Return [X, Y] of the center of cell containing provided text 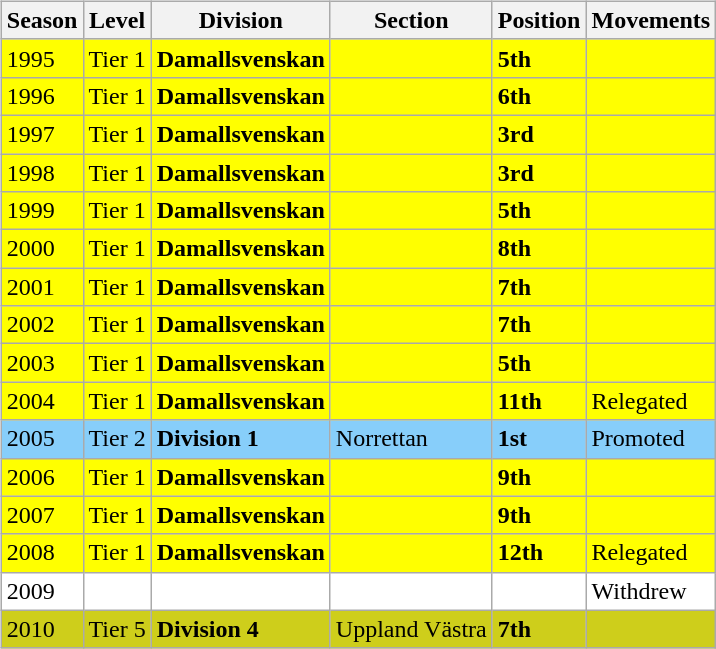
11th [539, 401]
2006 [42, 477]
1999 [42, 211]
Promoted [651, 439]
Level [117, 20]
8th [539, 249]
Tier 2 [117, 439]
2008 [42, 553]
2009 [42, 591]
Uppland Västra [411, 629]
Withdrew [651, 591]
2007 [42, 515]
1995 [42, 58]
2001 [42, 287]
12th [539, 553]
2010 [42, 629]
1997 [42, 134]
2004 [42, 401]
2003 [42, 363]
6th [539, 96]
Section [411, 20]
Movements [651, 20]
2002 [42, 325]
1998 [42, 173]
Division 4 [240, 629]
2005 [42, 439]
1st [539, 439]
Season [42, 20]
2000 [42, 249]
Position [539, 20]
Division 1 [240, 439]
Division [240, 20]
Tier 5 [117, 629]
Norrettan [411, 439]
1996 [42, 96]
